Provide the [X, Y] coordinate of the cell's center where the given text is located.  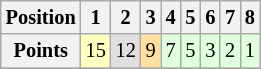
4 [171, 17]
Position [41, 17]
12 [126, 51]
8 [250, 17]
6 [210, 17]
Points [41, 51]
9 [151, 51]
15 [96, 51]
